Determine the [x, y] coordinate at the center of the cell enclosing the given text.  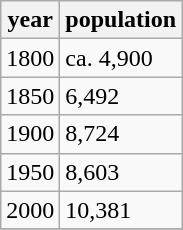
year [30, 20]
8,724 [121, 134]
6,492 [121, 96]
1900 [30, 134]
1800 [30, 58]
population [121, 20]
2000 [30, 210]
8,603 [121, 172]
1950 [30, 172]
ca. 4,900 [121, 58]
10,381 [121, 210]
1850 [30, 96]
